Pinpoint the cell where the given text exists, returning its [X, Y] midpoint coordinate. 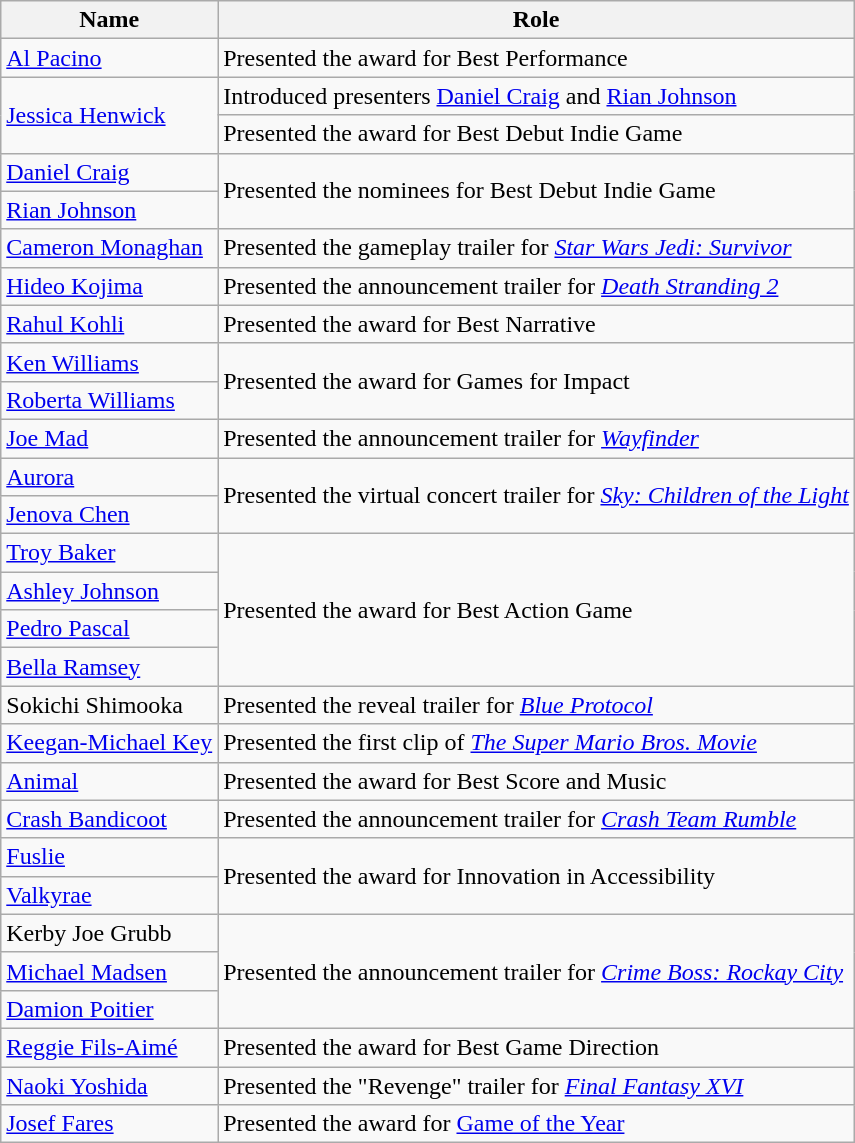
Daniel Craig [110, 172]
Presented the nominees for Best Debut Indie Game [536, 191]
Presented the award for Games for Impact [536, 381]
Presented the gameplay trailer for Star Wars Jedi: Survivor [536, 248]
Naoki Yoshida [110, 1085]
Al Pacino [110, 58]
Presented the virtual concert trailer for Sky: Children of the Light [536, 496]
Josef Fares [110, 1124]
Presented the award for Best Performance [536, 58]
Rian Johnson [110, 210]
Reggie Fils-Aimé [110, 1047]
Role [536, 20]
Bella Ramsey [110, 667]
Presented the award for Best Game Direction [536, 1047]
Crash Bandicoot [110, 819]
Aurora [110, 477]
Presented the announcement trailer for Death Stranding 2 [536, 286]
Roberta Williams [110, 400]
Presented the award for Innovation in Accessibility [536, 876]
Animal [110, 781]
Ashley Johnson [110, 591]
Presented the announcement trailer for Crash Team Rumble [536, 819]
Fuslie [110, 857]
Presented the award for Game of the Year [536, 1124]
Valkyrae [110, 895]
Presented the award for Best Action Game [536, 610]
Keegan-Michael Key [110, 743]
Troy Baker [110, 553]
Presented the announcement trailer for Crime Boss: Rockay City [536, 971]
Presented the announcement trailer for Wayfinder [536, 438]
Ken Williams [110, 362]
Presented the award for Best Debut Indie Game [536, 134]
Kerby Joe Grubb [110, 933]
Rahul Kohli [110, 324]
Jenova Chen [110, 515]
Name [110, 20]
Presented the first clip of The Super Mario Bros. Movie [536, 743]
Presented the "Revenge" trailer for Final Fantasy XVI [536, 1085]
Presented the award for Best Score and Music [536, 781]
Pedro Pascal [110, 629]
Presented the reveal trailer for Blue Protocol [536, 705]
Joe Mad [110, 438]
Cameron Monaghan [110, 248]
Michael Madsen [110, 971]
Jessica Henwick [110, 115]
Sokichi Shimooka [110, 705]
Damion Poitier [110, 1009]
Hideo Kojima [110, 286]
Introduced presenters Daniel Craig and Rian Johnson [536, 96]
Presented the award for Best Narrative [536, 324]
